Find where the given text appears and provide that cell's center as (x, y) coordinate. 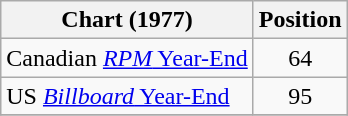
64 (300, 58)
95 (300, 96)
Canadian RPM Year-End (128, 58)
Position (300, 20)
US Billboard Year-End (128, 96)
Chart (1977) (128, 20)
